Extract the [x, y] coordinate from the center of the cell holding the provided text.  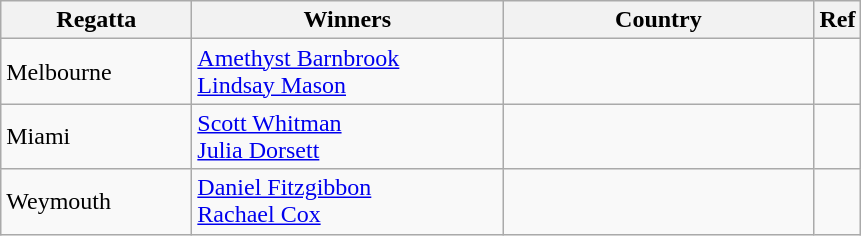
Amethyst BarnbrookLindsay Mason [348, 72]
Ref [838, 20]
Miami [96, 136]
Regatta [96, 20]
Country [658, 20]
Weymouth [96, 202]
Melbourne [96, 72]
Daniel FitzgibbonRachael Cox [348, 202]
Winners [348, 20]
Scott WhitmanJulia Dorsett [348, 136]
